Output the [X, Y] coordinate of the center of the cell containing the given text.  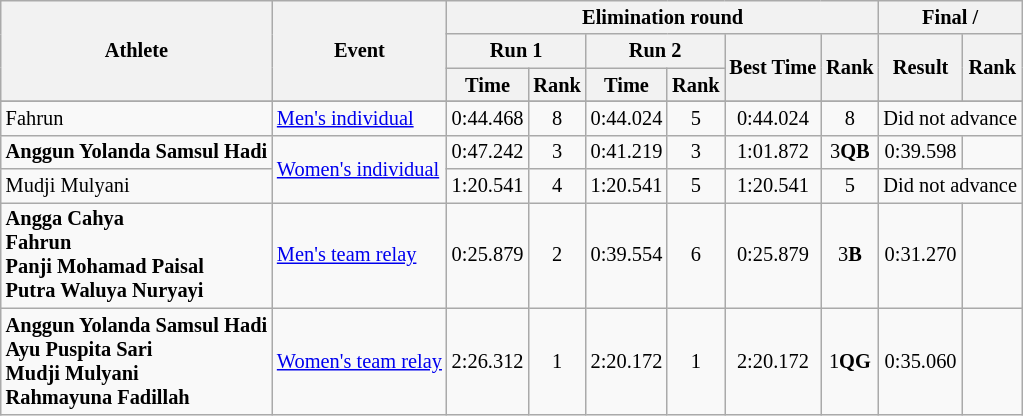
Result [920, 68]
Run 1 [516, 51]
Mudji Mulyani [136, 186]
0:39.554 [627, 255]
3B [850, 255]
Anggun Yolanda Samsul Hadi [136, 152]
Men's individual [360, 118]
Athlete [136, 50]
Run 2 [656, 51]
4 [556, 186]
Fahrun [136, 118]
0:31.270 [920, 255]
0:41.219 [627, 152]
Women's team relay [360, 361]
Final / [950, 17]
2:26.312 [488, 361]
1QG [850, 361]
Angga CahyaFahrunPanji Mohamad PaisalPutra Waluya Nuryayi [136, 255]
Women's individual [360, 168]
6 [696, 255]
0:39.598 [920, 152]
3QB [850, 152]
0:35.060 [920, 361]
Event [360, 50]
Elimination round [663, 17]
1:01.872 [774, 152]
2 [556, 255]
Best Time [774, 68]
Men's team relay [360, 255]
Anggun Yolanda Samsul HadiAyu Puspita SariMudji MulyaniRahmayuna Fadillah [136, 361]
0:47.242 [488, 152]
0:44.468 [488, 118]
